Find where the given text appears and provide that cell's center as [X, Y] coordinate. 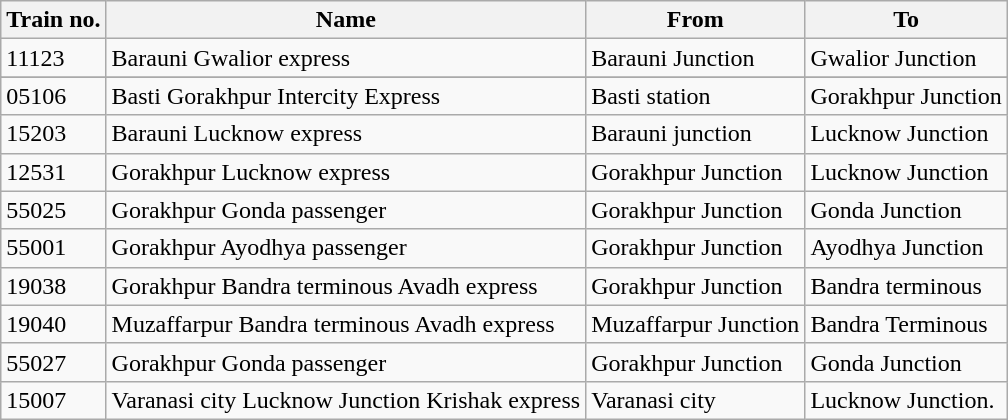
11123 [54, 58]
Muzaffarpur Bandra terminous Avadh express [346, 324]
Basti station [696, 96]
Bandra Terminous [906, 324]
Barauni Junction [696, 58]
Train no. [54, 20]
55001 [54, 248]
Bandra terminous [906, 286]
Varanasi city Lucknow Junction Krishak express [346, 400]
19040 [54, 324]
Name [346, 20]
55025 [54, 210]
Muzaffarpur Junction [696, 324]
Barauni Lucknow express [346, 134]
From [696, 20]
To [906, 20]
Barauni Gwalior express [346, 58]
Barauni junction [696, 134]
15203 [54, 134]
Varanasi city [696, 400]
Ayodhya Junction [906, 248]
55027 [54, 362]
Lucknow Junction. [906, 400]
Basti Gorakhpur Intercity Express [346, 96]
Gorakhpur Lucknow express [346, 172]
Gwalior Junction [906, 58]
19038 [54, 286]
Gorakhpur Bandra terminous Avadh express [346, 286]
15007 [54, 400]
05106 [54, 96]
Gorakhpur Ayodhya passenger [346, 248]
12531 [54, 172]
